Output the (X, Y) coordinate of the center of the cell containing the given text.  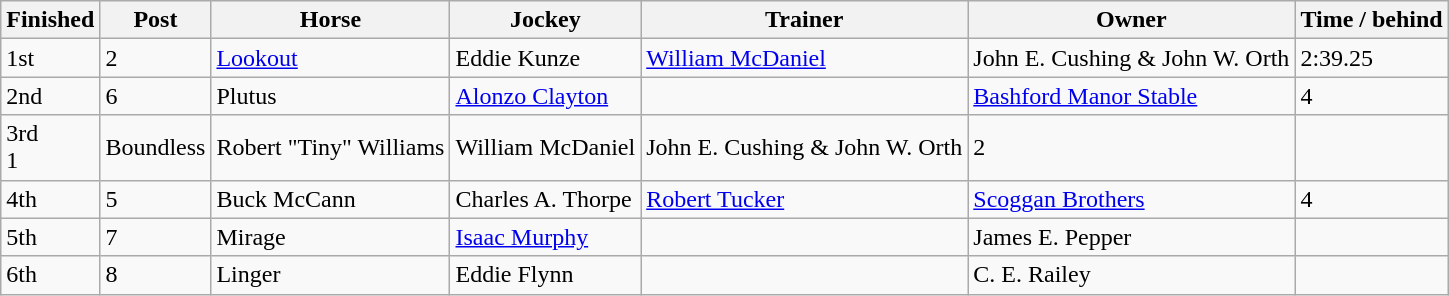
3rd1 (50, 148)
Horse (330, 20)
Mirage (330, 237)
Charles A. Thorpe (546, 199)
Time / behind (1372, 20)
Scoggan Brothers (1132, 199)
5 (156, 199)
Trainer (804, 20)
5th (50, 237)
Buck McCann (330, 199)
Post (156, 20)
2:39.25 (1372, 58)
Lookout (330, 58)
Owner (1132, 20)
Eddie Flynn (546, 275)
Boundless (156, 148)
Bashford Manor Stable (1132, 96)
Alonzo Clayton (546, 96)
1st (50, 58)
Robert Tucker (804, 199)
7 (156, 237)
Plutus (330, 96)
Robert "Tiny" Williams (330, 148)
8 (156, 275)
Jockey (546, 20)
Eddie Kunze (546, 58)
James E. Pepper (1132, 237)
C. E. Railey (1132, 275)
Isaac Murphy (546, 237)
Linger (330, 275)
4th (50, 199)
6th (50, 275)
6 (156, 96)
Finished (50, 20)
2nd (50, 96)
